From the cell containing the given text, extract its center point as (X, Y) coordinate. 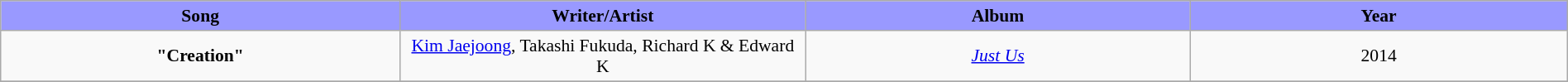
"Creation" (200, 55)
Kim Jaejoong, Takashi Fukuda, Richard K & Edward K (604, 55)
Song (200, 16)
Album (997, 16)
Just Us (997, 55)
2014 (1379, 55)
Year (1379, 16)
Writer/Artist (604, 16)
